Return the (X, Y) coordinate for the center point of the cell that contains the specified text.  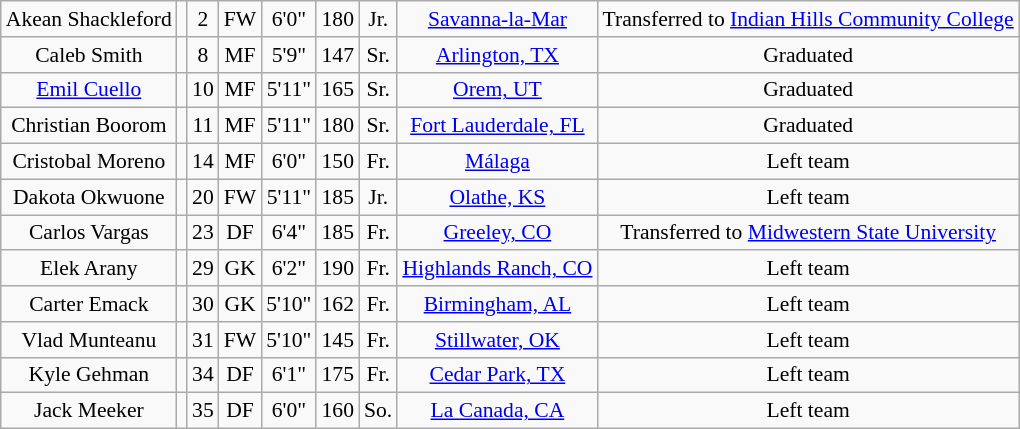
35 (203, 411)
11 (203, 126)
2 (203, 19)
Highlands Ranch, CO (497, 269)
162 (338, 304)
6'2" (288, 269)
5'9" (288, 55)
Greeley, CO (497, 233)
Fort Lauderdale, FL (497, 126)
Málaga (497, 162)
Savanna-la-Mar (497, 19)
Kyle Gehman (89, 375)
165 (338, 90)
160 (338, 411)
30 (203, 304)
Emil Cuello (89, 90)
Orem, UT (497, 90)
Cristobal Moreno (89, 162)
La Canada, CA (497, 411)
190 (338, 269)
147 (338, 55)
Olathe, KS (497, 197)
23 (203, 233)
8 (203, 55)
14 (203, 162)
Carlos Vargas (89, 233)
20 (203, 197)
Cedar Park, TX (497, 375)
175 (338, 375)
Transferred to Indian Hills Community College (808, 19)
6'4" (288, 233)
Stillwater, OK (497, 340)
150 (338, 162)
Transferred to Midwestern State University (808, 233)
Arlington, TX (497, 55)
Birmingham, AL (497, 304)
Jack Meeker (89, 411)
Dakota Okwuone (89, 197)
So. (378, 411)
Elek Arany (89, 269)
6'1" (288, 375)
Akean Shackleford (89, 19)
29 (203, 269)
31 (203, 340)
34 (203, 375)
Vlad Munteanu (89, 340)
145 (338, 340)
Caleb Smith (89, 55)
10 (203, 90)
Christian Boorom (89, 126)
Carter Emack (89, 304)
